From the cell containing the given text, extract its center point as [X, Y] coordinate. 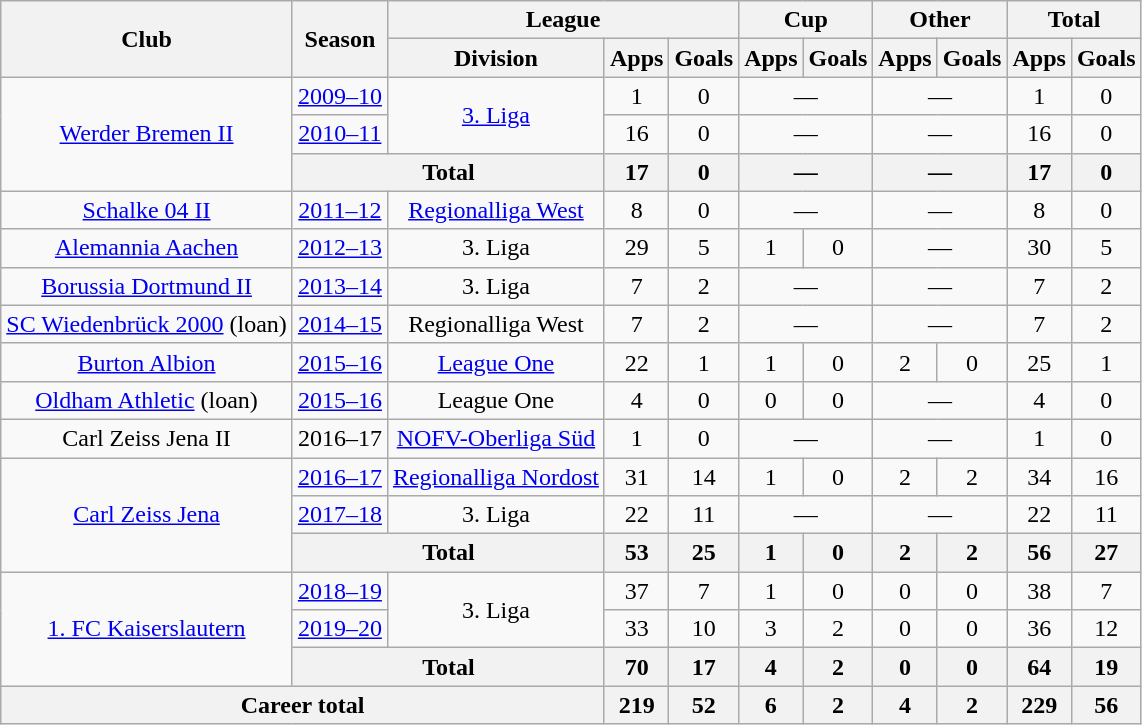
2018–19 [340, 591]
33 [636, 629]
Borussia Dortmund II [147, 286]
38 [1039, 591]
Werder Bremen II [147, 134]
31 [636, 477]
2019–20 [340, 629]
2014–15 [340, 324]
14 [704, 477]
53 [636, 553]
Carl Zeiss Jena II [147, 438]
Career total [303, 705]
Carl Zeiss Jena [147, 515]
Cup [806, 20]
30 [1039, 248]
Schalke 04 II [147, 210]
29 [636, 248]
2012–13 [340, 248]
2009–10 [340, 96]
34 [1039, 477]
70 [636, 667]
2017–18 [340, 515]
League [562, 20]
12 [1106, 629]
Burton Albion [147, 362]
6 [771, 705]
27 [1106, 553]
NOFV-Oberliga Süd [496, 438]
Season [340, 39]
52 [704, 705]
1. FC Kaiserslautern [147, 629]
219 [636, 705]
37 [636, 591]
229 [1039, 705]
64 [1039, 667]
Other [940, 20]
SC Wiedenbrück 2000 (loan) [147, 324]
36 [1039, 629]
3 [771, 629]
Club [147, 39]
Regionalliga Nordost [496, 477]
2010–11 [340, 134]
10 [704, 629]
2011–12 [340, 210]
Alemannia Aachen [147, 248]
2013–14 [340, 286]
19 [1106, 667]
Division [496, 58]
Oldham Athletic (loan) [147, 400]
